Extract the (X, Y) coordinate from the center of the cell holding the provided text.  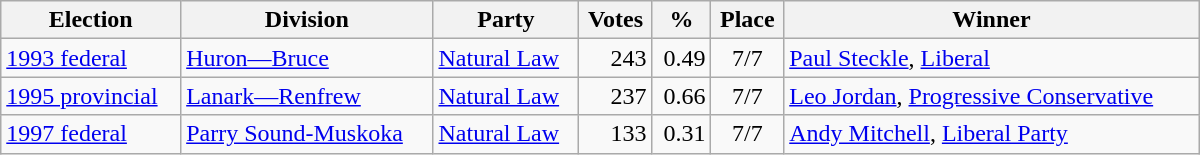
Place (748, 20)
0.66 (682, 96)
243 (616, 58)
1995 provincial (91, 96)
Division (307, 20)
Election (91, 20)
237 (616, 96)
0.49 (682, 58)
Leo Jordan, Progressive Conservative (992, 96)
133 (616, 134)
Andy Mitchell, Liberal Party (992, 134)
Paul Steckle, Liberal (992, 58)
1993 federal (91, 58)
Winner (992, 20)
% (682, 20)
0.31 (682, 134)
Huron—Bruce (307, 58)
Votes (616, 20)
1997 federal (91, 134)
Parry Sound-Muskoka (307, 134)
Lanark—Renfrew (307, 96)
Party (506, 20)
